Capture the cell that displays the provided text and extract its [x, y] central coordinate. 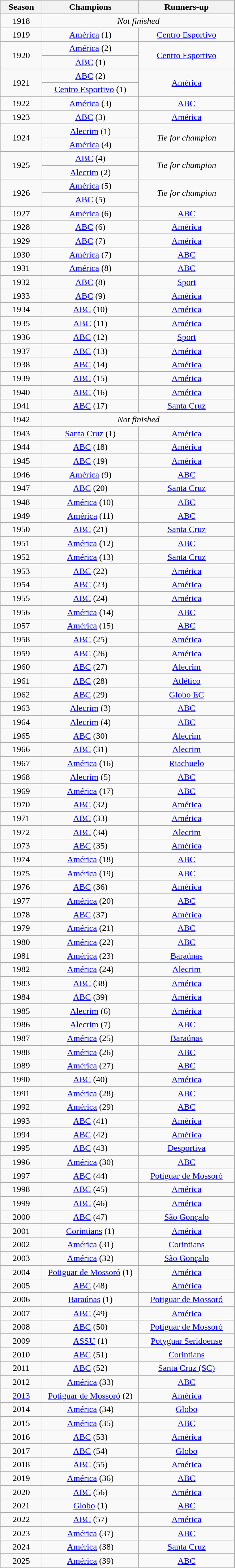
2008 [21, 1327]
América (38) [90, 1547]
ABC (44) [90, 1176]
ABC (51) [90, 1355]
América (23) [90, 956]
2022 [21, 1520]
1941 [21, 406]
Alecrim (2) [90, 172]
América (3) [90, 103]
1952 [21, 557]
América (20) [90, 901]
1966 [21, 750]
ABC (10) [90, 310]
1949 [21, 516]
1930 [21, 255]
Santa Cruz (SC) [187, 1368]
ABC (6) [90, 227]
2009 [21, 1341]
América (6) [90, 213]
1937 [21, 351]
2005 [21, 1286]
Globo EC [187, 695]
ABC (16) [90, 392]
Potiguar de Mossoró (2) [90, 1396]
ABC (1) [90, 62]
1978 [21, 915]
1934 [21, 310]
1921 [21, 83]
ABC (13) [90, 351]
Alecrim (4) [90, 722]
1946 [21, 475]
ABC (37) [90, 915]
ABC (45) [90, 1189]
1925 [21, 165]
1932 [21, 282]
América (39) [90, 1561]
ABC (54) [90, 1451]
1920 [21, 55]
2025 [21, 1561]
1981 [21, 956]
2006 [21, 1300]
ABC (33) [90, 818]
Desportiva [187, 1148]
1955 [21, 598]
ABC (14) [90, 364]
ABC (20) [90, 488]
1950 [21, 530]
América (15) [90, 626]
ABC (29) [90, 695]
2007 [21, 1313]
América (25) [90, 1038]
ABC (32) [90, 804]
ABC (47) [90, 1217]
América (36) [90, 1478]
América (16) [90, 763]
ABC (50) [90, 1327]
ABC (34) [90, 832]
2011 [21, 1368]
Alecrim (7) [90, 1024]
1998 [21, 1189]
América (35) [90, 1423]
ABC (35) [90, 846]
1984 [21, 997]
1996 [21, 1162]
1970 [21, 804]
2020 [21, 1492]
1986 [21, 1024]
América (31) [90, 1244]
1958 [21, 640]
1945 [21, 461]
ABC (38) [90, 983]
ABC (26) [90, 653]
1972 [21, 832]
Season [21, 7]
ABC (7) [90, 241]
2021 [21, 1506]
América (24) [90, 969]
2016 [21, 1437]
Alecrim (5) [90, 777]
1995 [21, 1148]
1931 [21, 268]
ABC (53) [90, 1437]
ABC (57) [90, 1520]
ABC (9) [90, 296]
Champions [90, 7]
América (14) [90, 612]
ABC (56) [90, 1492]
América (7) [90, 255]
Atlético [187, 681]
1960 [21, 667]
1999 [21, 1203]
ABC (52) [90, 1368]
ABC (31) [90, 750]
1985 [21, 1011]
Centro Esportivo (1) [90, 90]
ABC (23) [90, 584]
1988 [21, 1052]
ABC (48) [90, 1286]
América (22) [90, 942]
1973 [21, 846]
1987 [21, 1038]
Riachuelo [187, 763]
1992 [21, 1107]
1954 [21, 584]
Globo (1) [90, 1506]
1997 [21, 1176]
1983 [21, 983]
Alecrim (1) [90, 131]
1976 [21, 887]
América (18) [90, 860]
1974 [21, 860]
ABC (55) [90, 1464]
América (5) [90, 186]
Corintians (1) [90, 1231]
1991 [21, 1093]
1965 [21, 736]
ABC (5) [90, 200]
1968 [21, 777]
América (8) [90, 268]
1942 [21, 420]
1948 [21, 502]
América (26) [90, 1052]
ABC (41) [90, 1121]
1975 [21, 873]
1993 [21, 1121]
1927 [21, 213]
ABC (28) [90, 681]
2018 [21, 1464]
ABC (49) [90, 1313]
1982 [21, 969]
1977 [21, 901]
2024 [21, 1547]
ABC (42) [90, 1135]
América (4) [90, 144]
ABC (24) [90, 598]
ABC (15) [90, 378]
1935 [21, 323]
América (32) [90, 1258]
2010 [21, 1355]
1940 [21, 392]
1959 [21, 653]
América (33) [90, 1382]
1963 [21, 708]
Alecrim (3) [90, 708]
1919 [21, 35]
1923 [21, 117]
1947 [21, 488]
1994 [21, 1135]
1922 [21, 103]
ABC (39) [90, 997]
1929 [21, 241]
1961 [21, 681]
ABC (36) [90, 887]
ABC (17) [90, 406]
1967 [21, 763]
1979 [21, 928]
2014 [21, 1409]
ABC (4) [90, 158]
1933 [21, 296]
1956 [21, 612]
2013 [21, 1396]
América (27) [90, 1066]
ABC (46) [90, 1203]
América (12) [90, 543]
2000 [21, 1217]
1939 [21, 378]
Potyguar Seridoense [187, 1341]
América (2) [90, 48]
2012 [21, 1382]
Santa Cruz (1) [90, 433]
ABC (19) [90, 461]
Runners-up [187, 7]
ABC (8) [90, 282]
2023 [21, 1533]
1924 [21, 138]
1964 [21, 722]
ABC (22) [90, 571]
América (17) [90, 791]
América (13) [90, 557]
ABC (3) [90, 117]
2015 [21, 1423]
América (19) [90, 873]
ABC (30) [90, 736]
ABC (21) [90, 530]
ABC (27) [90, 667]
2003 [21, 1258]
1989 [21, 1066]
1990 [21, 1080]
1926 [21, 193]
América (34) [90, 1409]
América (9) [90, 475]
América (10) [90, 502]
América (21) [90, 928]
1969 [21, 791]
América (1) [90, 35]
1938 [21, 364]
2001 [21, 1231]
ABC (25) [90, 640]
ABC (12) [90, 337]
ABC (40) [90, 1080]
ABC (18) [90, 447]
América (37) [90, 1533]
América (11) [90, 516]
Baraúnas (1) [90, 1300]
América (29) [90, 1107]
1957 [21, 626]
1944 [21, 447]
Potiguar de Mossoró (1) [90, 1272]
1936 [21, 337]
ASSU (1) [90, 1341]
ABC (11) [90, 323]
2004 [21, 1272]
1962 [21, 695]
América (30) [90, 1162]
1953 [21, 571]
1980 [21, 942]
1928 [21, 227]
1971 [21, 818]
América (28) [90, 1093]
2002 [21, 1244]
ABC (43) [90, 1148]
2017 [21, 1451]
ABC (2) [90, 76]
1951 [21, 543]
1918 [21, 21]
1943 [21, 433]
Alecrim (6) [90, 1011]
2019 [21, 1478]
